Pinpoint the cell where the given text exists, returning its (X, Y) midpoint coordinate. 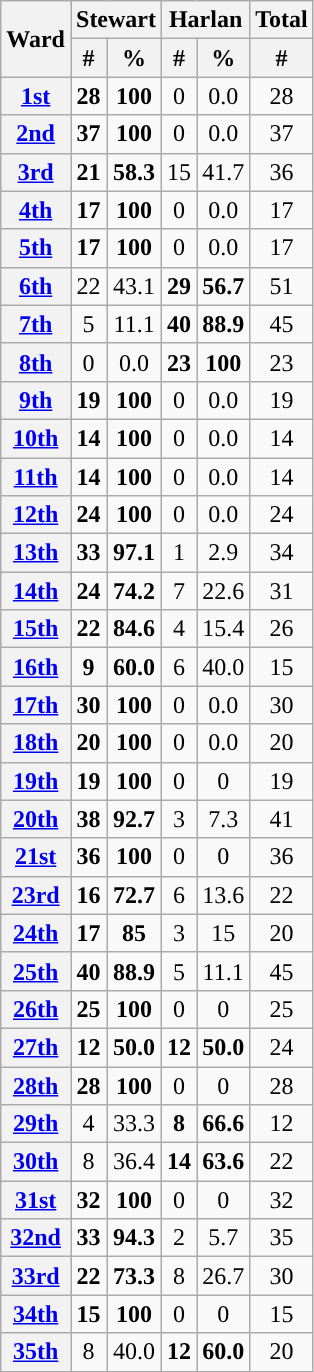
1 (180, 553)
30th (36, 1162)
3rd (36, 172)
7.3 (224, 819)
21 (88, 172)
51 (282, 286)
13.6 (224, 895)
19th (36, 781)
11th (36, 477)
43.1 (134, 286)
12th (36, 515)
14th (36, 591)
6th (36, 286)
16 (88, 895)
94.3 (134, 1238)
56.7 (224, 286)
7 (180, 591)
97.1 (134, 553)
2.9 (224, 553)
10th (36, 438)
41.7 (224, 172)
Harlan (206, 20)
13th (36, 553)
26.7 (224, 1276)
66.6 (224, 1124)
32nd (36, 1238)
24th (36, 933)
29 (180, 286)
73.3 (134, 1276)
33.3 (134, 1124)
2nd (36, 134)
7th (36, 324)
18th (36, 743)
9th (36, 400)
31st (36, 1200)
1st (36, 96)
72.7 (134, 895)
36.4 (134, 1162)
31 (282, 591)
Stewart (116, 20)
15.4 (224, 629)
17th (36, 705)
2 (180, 1238)
21st (36, 857)
35 (282, 1238)
34th (36, 1314)
23rd (36, 895)
63.6 (224, 1162)
25th (36, 971)
35th (36, 1352)
74.2 (134, 591)
28th (36, 1085)
26 (282, 629)
33rd (36, 1276)
26th (36, 1009)
27th (36, 1047)
4th (36, 210)
29th (36, 1124)
9 (88, 667)
16th (36, 667)
84.6 (134, 629)
5th (36, 248)
Ward (36, 39)
85 (134, 933)
20th (36, 819)
38 (88, 819)
22.6 (224, 591)
41 (282, 819)
34 (282, 553)
15th (36, 629)
92.7 (134, 819)
58.3 (134, 172)
8th (36, 362)
Total (282, 20)
5.7 (224, 1238)
